For the text-containing cell, return its midpoint in (X, Y) coordinate format. 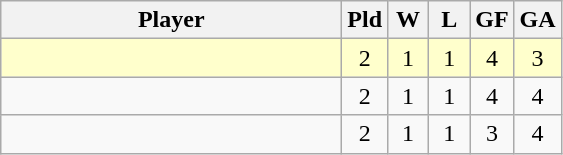
Pld (365, 20)
GF (492, 20)
GA (538, 20)
L (450, 20)
W (408, 20)
Player (172, 20)
